Locate the cell with the specified text and output its (x, y) center coordinate. 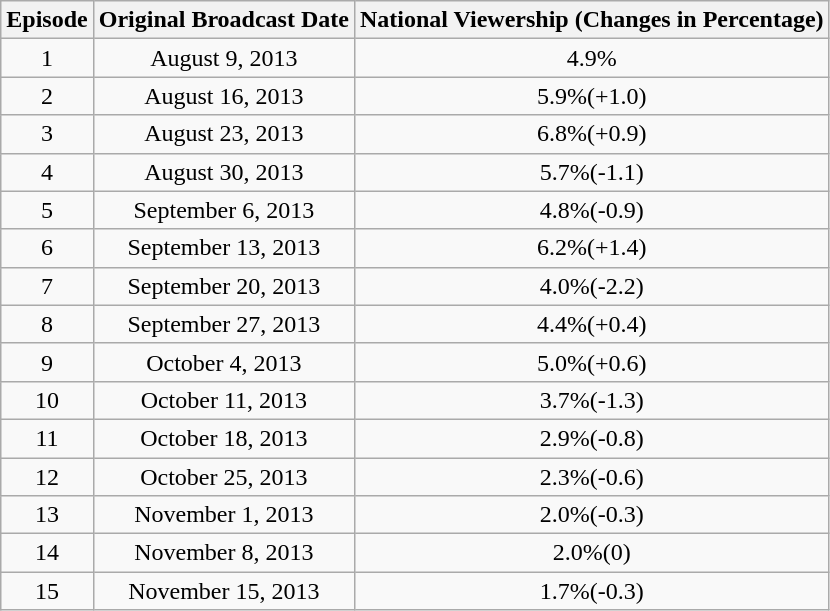
October 11, 2013 (224, 400)
6.2%(+1.4) (592, 248)
2.9%(-0.8) (592, 438)
October 25, 2013 (224, 477)
2.0%(0) (592, 553)
Episode (47, 20)
3 (47, 134)
11 (47, 438)
6 (47, 248)
10 (47, 400)
September 6, 2013 (224, 210)
1.7%(-0.3) (592, 591)
4.9% (592, 58)
September 13, 2013 (224, 248)
2.0%(-0.3) (592, 515)
August 23, 2013 (224, 134)
4.8%(-0.9) (592, 210)
5.9%(+1.0) (592, 96)
8 (47, 324)
October 4, 2013 (224, 362)
5 (47, 210)
9 (47, 362)
5.0%(+0.6) (592, 362)
2 (47, 96)
15 (47, 591)
14 (47, 553)
12 (47, 477)
4 (47, 172)
4.0%(-2.2) (592, 286)
5.7%(-1.1) (592, 172)
November 1, 2013 (224, 515)
6.8%(+0.9) (592, 134)
November 15, 2013 (224, 591)
2.3%(-0.6) (592, 477)
4.4%(+0.4) (592, 324)
Original Broadcast Date (224, 20)
August 16, 2013 (224, 96)
National Viewership (Changes in Percentage) (592, 20)
1 (47, 58)
13 (47, 515)
September 27, 2013 (224, 324)
September 20, 2013 (224, 286)
7 (47, 286)
November 8, 2013 (224, 553)
August 30, 2013 (224, 172)
3.7%(-1.3) (592, 400)
August 9, 2013 (224, 58)
October 18, 2013 (224, 438)
